Provide the [X, Y] coordinate of the cell's center where the given text is located.  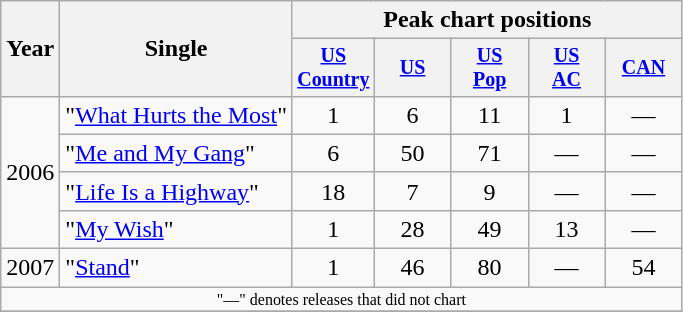
"Life Is a Highway" [176, 191]
Year [30, 49]
49 [490, 229]
US [412, 68]
11 [490, 115]
CAN [644, 68]
Peak chart positions [487, 20]
9 [490, 191]
80 [490, 268]
Single [176, 49]
2007 [30, 268]
US Country [333, 68]
"What Hurts the Most" [176, 115]
54 [644, 268]
"My Wish" [176, 229]
USAC [566, 68]
2006 [30, 172]
"—" denotes releases that did not chart [342, 299]
USPop [490, 68]
13 [566, 229]
46 [412, 268]
71 [490, 153]
18 [333, 191]
"Stand" [176, 268]
28 [412, 229]
"Me and My Gang" [176, 153]
50 [412, 153]
7 [412, 191]
